Return the [x, y] coordinate for the center point of the cell that contains the specified text.  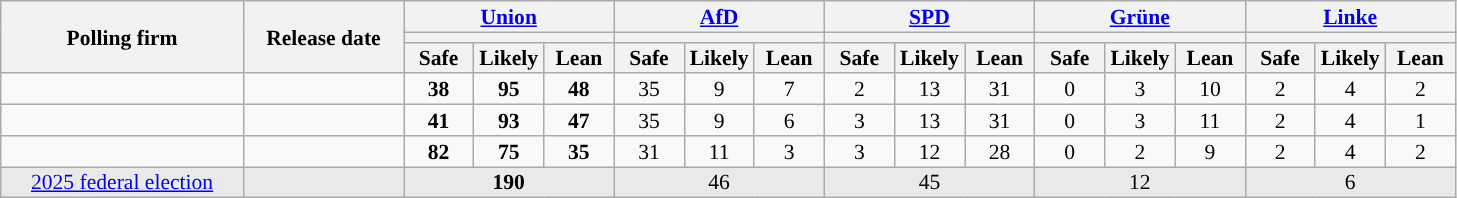
SPD [929, 16]
93 [509, 120]
AfD [719, 16]
Union [509, 16]
1 [1420, 120]
190 [509, 182]
47 [579, 120]
Grüne [1140, 16]
95 [509, 90]
82 [439, 152]
38 [439, 90]
Release date [323, 37]
7 [789, 90]
46 [719, 182]
75 [509, 152]
10 [1210, 90]
Linke [1350, 16]
28 [999, 152]
41 [439, 120]
Polling firm [122, 37]
48 [579, 90]
2025 federal election [122, 182]
45 [929, 182]
